Pinpoint the cell where the given text exists, returning its [x, y] midpoint coordinate. 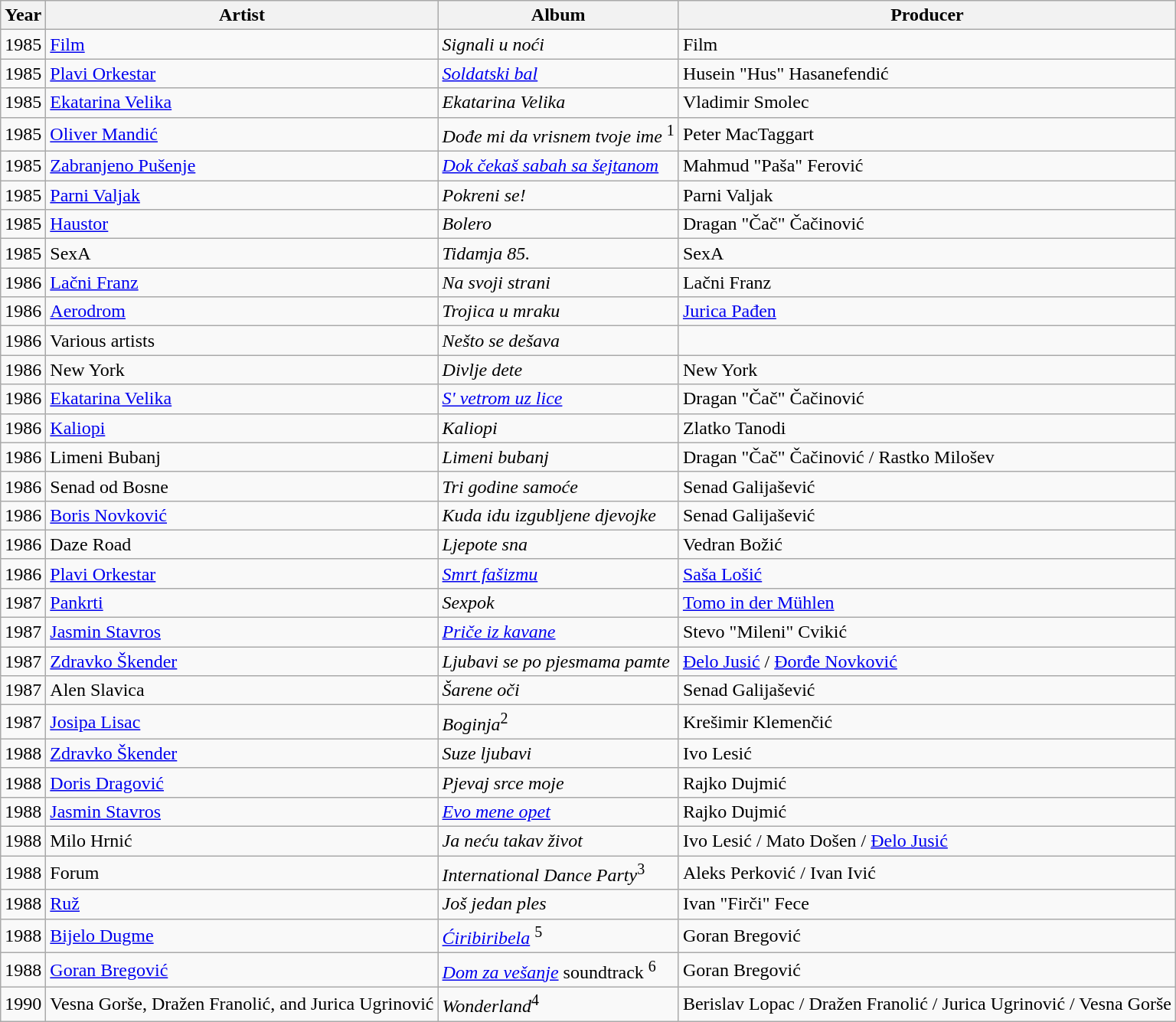
Daze Road [242, 544]
International Dance Party3 [558, 873]
Ruž [242, 904]
Haustor [242, 224]
Limeni Bubanj [242, 457]
Aerodrom [242, 312]
Pjevaj srce moje [558, 782]
Berislav Lopac / Dražen Franolić / Jurica Ugrinović / Vesna Gorše [926, 1004]
Aleks Perković / Ivan Ivić [926, 873]
Evo mene opet [558, 811]
Đelo Jusić / Đorđe Novković [926, 661]
Vesna Gorše, Dražen Franolić, and Jurica Ugrinović [242, 1004]
Krešimir Klemenčić [926, 723]
Stevo "Mileni" Cvikić [926, 632]
Trojica u mraku [558, 312]
Priče iz kavane [558, 632]
Ivo Lesić / Mato Došen / Đelo Jusić [926, 841]
Doris Dragović [242, 782]
Mahmud "Paša" Ferović [926, 166]
Smrt fašizmu [558, 573]
Na svoji strani [558, 282]
Senad od Bosne [242, 486]
Milo Hrnić [242, 841]
Year [23, 15]
Sexpok [558, 602]
Zabranjeno Pušenje [242, 166]
Boris Novković [242, 515]
Limeni bubanj [558, 457]
Producer [926, 15]
1990 [23, 1004]
Oliver Mandić [242, 135]
Boginja2 [558, 723]
Various artists [242, 341]
Alen Slavica [242, 691]
Dođe mi da vrisnem tvoje ime 1 [558, 135]
S' vetrom uz lice [558, 399]
Vedran Božić [926, 544]
Zlatko Tanodi [926, 428]
Pokreni se! [558, 195]
Nešto se dešava [558, 341]
Ivan "Firči" Fece [926, 904]
Kuda idu izgubljene djevojke [558, 515]
Ljepote sna [558, 544]
Bijelo Dugme [242, 935]
Suze ljubavi [558, 753]
Bolero [558, 224]
Ljubavi se po pjesmama pamte [558, 661]
Saša Lošić [926, 573]
Pankrti [242, 602]
Artist [242, 15]
Tri godine samoće [558, 486]
Tomo in der Mühlen [926, 602]
Još jedan ples [558, 904]
Wonderland4 [558, 1004]
Vladimir Smolec [926, 103]
Forum [242, 873]
Josipa Lisac [242, 723]
Tidamja 85. [558, 253]
Jurica Pađen [926, 312]
Divlje dete [558, 370]
Ja neću takav život [558, 841]
Dom za vešanje soundtrack 6 [558, 971]
Peter MacTaggart [926, 135]
Dok čekaš sabah sa šejtanom [558, 166]
Signali u noći [558, 44]
Husein "Hus" Hasanefendić [926, 73]
Album [558, 15]
Šarene oči [558, 691]
Dragan "Čač" Čačinović / Rastko Milošev [926, 457]
Ćiribiribela 5 [558, 935]
Soldatski bal [558, 73]
Ivo Lesić [926, 753]
